Identify which cell holds the provided text, then report its [x, y] central coordinate. 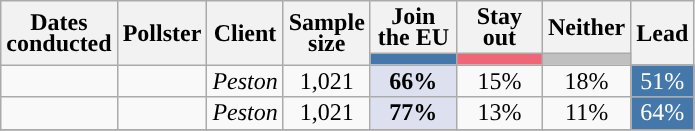
77% [413, 113]
13% [499, 113]
11% [586, 113]
15% [499, 81]
Pollster [162, 33]
Client [245, 33]
18% [586, 81]
Join the EU [413, 28]
66% [413, 81]
Neither [586, 28]
64% [662, 113]
Datesconducted [59, 33]
Samplesize [326, 33]
Stay out [499, 28]
51% [662, 81]
Lead [662, 33]
